Return the [X, Y] coordinate for the center point of the cell that contains the specified text.  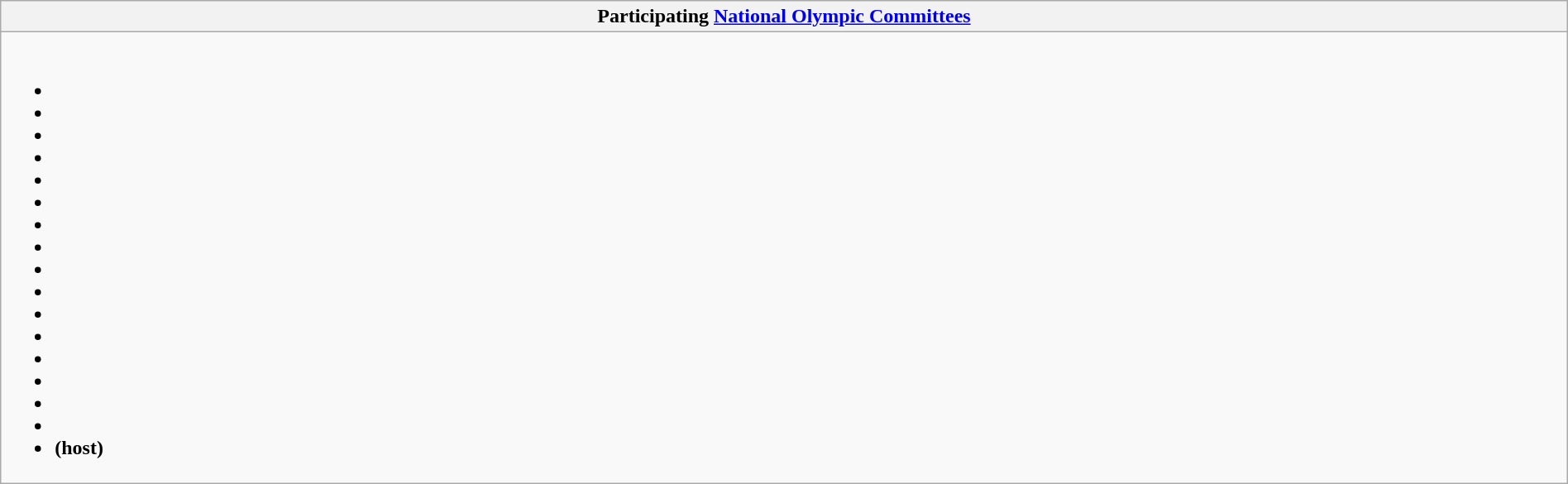
Participating National Olympic Committees [784, 17]
(host) [784, 258]
